Scan for the cell matching the given text and deliver its (X, Y) coordinate at center. 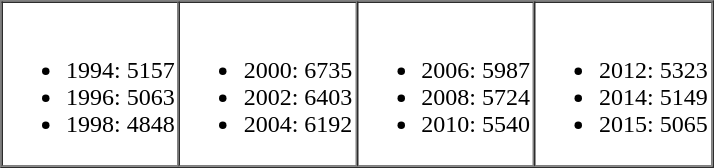
2012: 53232014: 51492015: 5065 (624, 84)
2000: 67352002: 64032004: 6192 (268, 84)
1994: 51571996: 50631998: 4848 (91, 84)
2006: 59872008: 57242010: 5540 (446, 84)
